Provide the [x, y] coordinate of the cell's center where the given text is located.  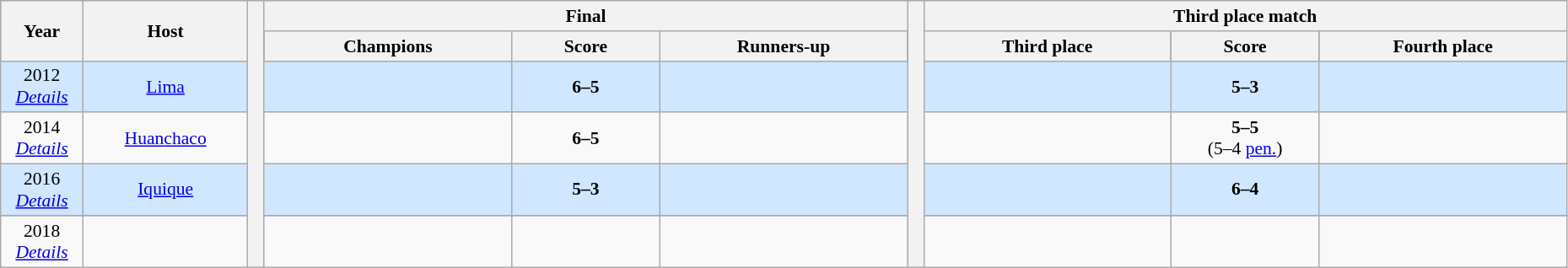
Third place [1048, 46]
Runners-up [783, 46]
Year [42, 30]
Fourth place [1442, 46]
2016Details [42, 190]
Champions [388, 46]
2014Details [42, 138]
Host [165, 30]
2012Details [42, 86]
2018Details [42, 241]
5–5 (5–4 pen.) [1245, 138]
Final [585, 16]
Lima [165, 86]
Huanchaco [165, 138]
Third place match [1245, 16]
Iquique [165, 190]
6–4 [1245, 190]
